Identify which cell holds the provided text, then report its [x, y] central coordinate. 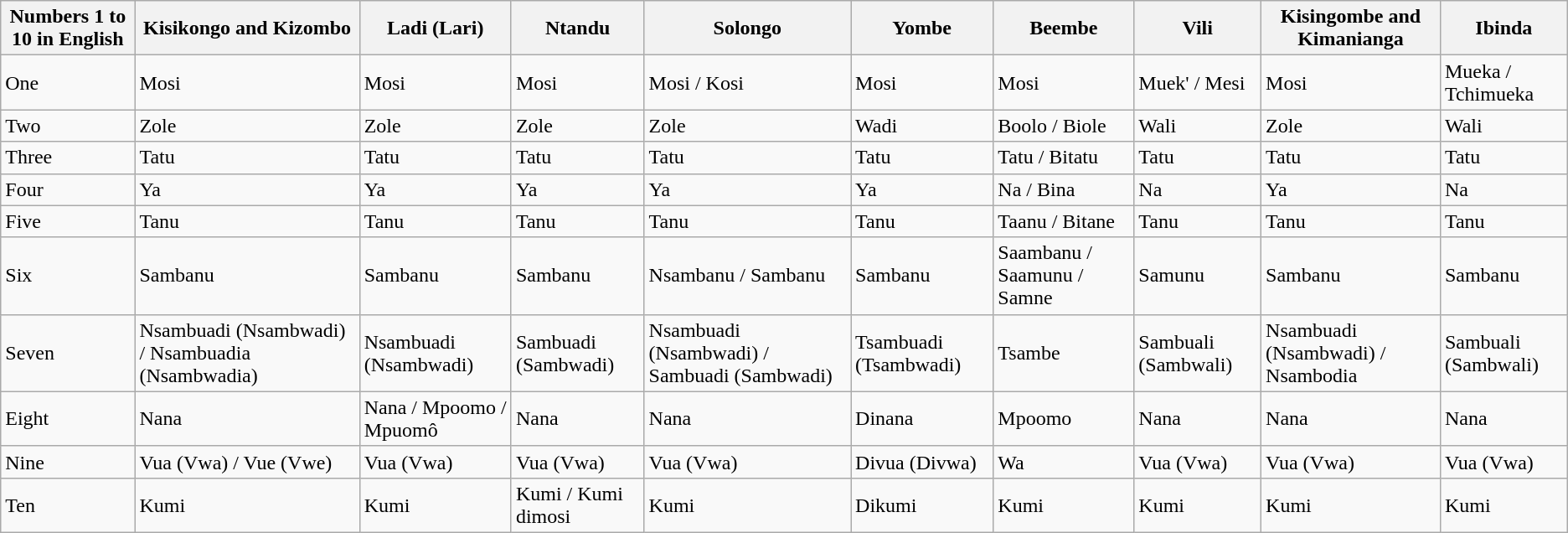
Five [68, 221]
Nine [68, 462]
Nsambuadi (Nsambwadi) / Sambuadi (Sambwadi) [747, 353]
Mpoomo [1064, 419]
Vili [1198, 28]
Saambanu / Saamunu / Samne [1064, 276]
Boolo / Biole [1064, 126]
Nsambuadi (Nsambwadi) [436, 353]
Dikumi [922, 505]
Tsambuadi (Tsambwadi) [922, 353]
Ibinda [1504, 28]
Wadi [922, 126]
Sambuadi (Sambwadi) [578, 353]
Seven [68, 353]
Tsambe [1064, 353]
Ten [68, 505]
Yombe [922, 28]
Nana / Mpoomo / Mpuomô [436, 419]
Numbers 1 to 10 in English [68, 28]
Na / Bina [1064, 189]
Kisikongo and Kizombo [247, 28]
Mueka / Tchimueka [1504, 82]
One [68, 82]
Ladi (Lari) [436, 28]
Vua (Vwa) / Vue (Vwe) [247, 462]
Samunu [1198, 276]
Nsambuadi (Nsambwadi) / Nsambuadia (Nsambwadia) [247, 353]
Six [68, 276]
Nsambuadi (Nsambwadi) / Nsambodia [1351, 353]
Dinana [922, 419]
Taanu / Bitane [1064, 221]
Mosi / Kosi [747, 82]
Divua (Divwa) [922, 462]
Ntandu [578, 28]
Tatu / Bitatu [1064, 158]
Kisingombe and Kimanianga [1351, 28]
Eight [68, 419]
Two [68, 126]
Muek' / Mesi [1198, 82]
Three [68, 158]
Nsambanu / Sambanu [747, 276]
Solongo [747, 28]
Four [68, 189]
Wa [1064, 462]
Beembe [1064, 28]
Kumi / Kumi dimosi [578, 505]
